Extract the (x, y) coordinate from the center of the cell holding the provided text.  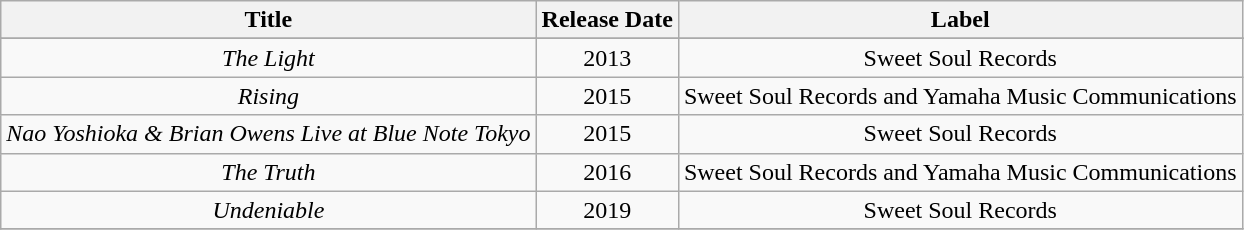
Nao Yoshioka & Brian Owens Live at Blue Note Tokyo (268, 134)
Undeniable (268, 210)
Rising (268, 96)
The Light (268, 58)
Release Date (607, 20)
Title (268, 20)
Label (960, 20)
2019 (607, 210)
2013 (607, 58)
The Truth (268, 172)
2016 (607, 172)
